Determine the (x, y) coordinate at the center of the cell enclosing the given text.  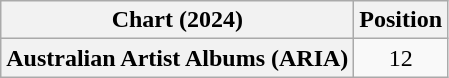
Chart (2024) (178, 20)
Position (401, 20)
12 (401, 58)
Australian Artist Albums (ARIA) (178, 58)
